For the text-containing cell, return its midpoint in (x, y) coordinate format. 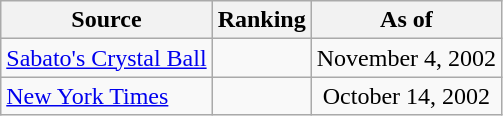
Source (106, 20)
Sabato's Crystal Ball (106, 58)
October 14, 2002 (406, 96)
Ranking (262, 20)
New York Times (106, 96)
November 4, 2002 (406, 58)
As of (406, 20)
